Locate the cell with the specified text and output its (X, Y) center coordinate. 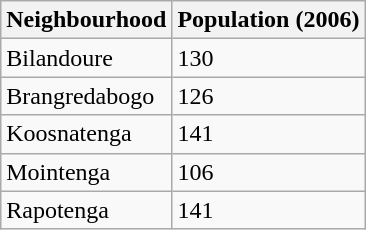
Rapotenga (86, 210)
Neighbourhood (86, 20)
Bilandoure (86, 58)
Mointenga (86, 172)
106 (268, 172)
130 (268, 58)
Koosnatenga (86, 134)
Population (2006) (268, 20)
Brangredabogo (86, 96)
126 (268, 96)
